Find where the given text appears and provide that cell's center as [X, Y] coordinate. 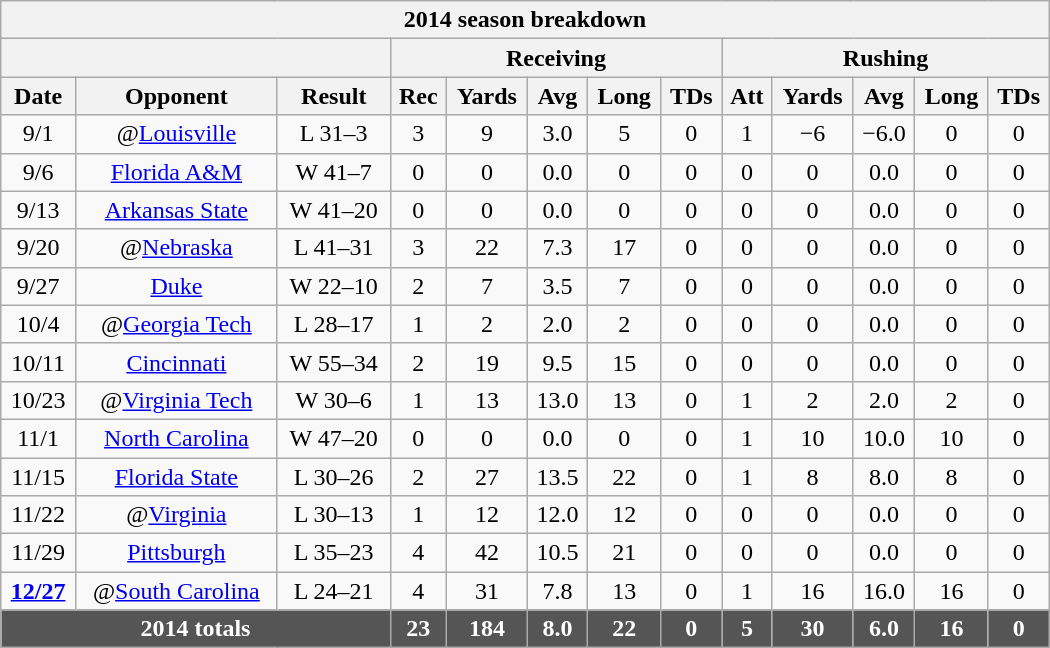
@Georgia Tech [176, 324]
@South Carolina [176, 591]
27 [488, 477]
11/22 [38, 515]
21 [624, 553]
W 41–20 [334, 210]
9.5 [557, 362]
3.0 [557, 134]
L 30–13 [334, 515]
9 [488, 134]
10/4 [38, 324]
2014 totals [196, 629]
2014 season breakdown [525, 20]
Att [747, 96]
W 41–7 [334, 172]
9/27 [38, 286]
10/23 [38, 400]
23 [418, 629]
10.0 [884, 438]
9/20 [38, 248]
Opponent [176, 96]
13.0 [557, 400]
Arkansas State [176, 210]
Florida State [176, 477]
12/27 [38, 591]
L 41–31 [334, 248]
31 [488, 591]
@Nebraska [176, 248]
−6.0 [884, 134]
L 24–21 [334, 591]
Receiving [556, 58]
13.5 [557, 477]
North Carolina [176, 438]
12.0 [557, 515]
17 [624, 248]
W 30–6 [334, 400]
Cincinnati [176, 362]
@Virginia [176, 515]
Rushing [886, 58]
9/13 [38, 210]
L 30–26 [334, 477]
Result [334, 96]
15 [624, 362]
9/1 [38, 134]
30 [812, 629]
7.8 [557, 591]
W 22–10 [334, 286]
W 47–20 [334, 438]
Pittsburgh [176, 553]
11/15 [38, 477]
10.5 [557, 553]
L 28–17 [334, 324]
3.5 [557, 286]
184 [488, 629]
Rec [418, 96]
16.0 [884, 591]
6.0 [884, 629]
19 [488, 362]
9/6 [38, 172]
−6 [812, 134]
W 55–34 [334, 362]
Florida A&M [176, 172]
11/29 [38, 553]
L 31–3 [334, 134]
7.3 [557, 248]
42 [488, 553]
@Virginia Tech [176, 400]
Duke [176, 286]
@Louisville [176, 134]
10/11 [38, 362]
11/1 [38, 438]
L 35–23 [334, 553]
Date [38, 96]
